Search for the cell housing the specified text and yield its [X, Y] center coordinate. 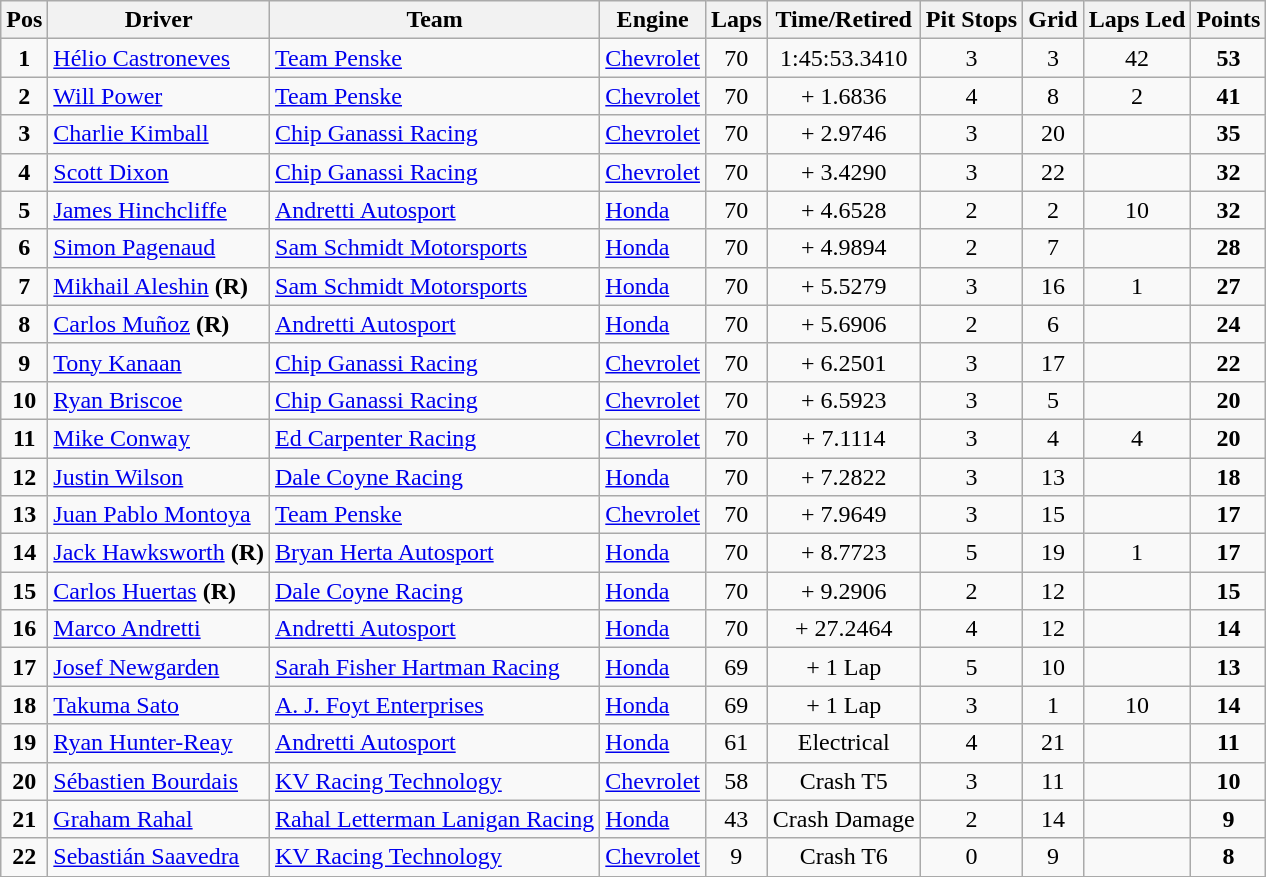
53 [1228, 58]
Crash T5 [844, 781]
+ 1.6836 [844, 96]
Laps [736, 20]
35 [1228, 134]
+ 5.6906 [844, 324]
Carlos Huertas (R) [159, 591]
61 [736, 743]
Sébastien Bourdais [159, 781]
+ 4.9894 [844, 248]
41 [1228, 96]
+ 6.5923 [844, 400]
Simon Pagenaud [159, 248]
+ 7.2822 [844, 477]
Grid [1053, 20]
Scott Dixon [159, 172]
Marco Andretti [159, 629]
Carlos Muñoz (R) [159, 324]
Will Power [159, 96]
Jack Hawksworth (R) [159, 553]
Pit Stops [971, 20]
28 [1228, 248]
Team [435, 20]
Graham Rahal [159, 819]
Bryan Herta Autosport [435, 553]
Pos [24, 20]
42 [1137, 58]
Electrical [844, 743]
Time/Retired [844, 20]
Rahal Letterman Lanigan Racing [435, 819]
+ 3.4290 [844, 172]
Juan Pablo Montoya [159, 515]
Engine [653, 20]
Hélio Castroneves [159, 58]
Points [1228, 20]
Sebastián Saavedra [159, 857]
+ 6.2501 [844, 362]
Crash Damage [844, 819]
Ryan Briscoe [159, 400]
Mikhail Aleshin (R) [159, 286]
Mike Conway [159, 438]
+ 7.9649 [844, 515]
James Hinchcliffe [159, 210]
27 [1228, 286]
Justin Wilson [159, 477]
Tony Kanaan [159, 362]
Crash T6 [844, 857]
A. J. Foyt Enterprises [435, 705]
+ 4.6528 [844, 210]
+ 5.5279 [844, 286]
0 [971, 857]
Driver [159, 20]
Sarah Fisher Hartman Racing [435, 667]
Ryan Hunter-Reay [159, 743]
+ 9.2906 [844, 591]
1:45:53.3410 [844, 58]
Josef Newgarden [159, 667]
+ 2.9746 [844, 134]
Laps Led [1137, 20]
+ 8.7723 [844, 553]
58 [736, 781]
+ 7.1114 [844, 438]
24 [1228, 324]
Charlie Kimball [159, 134]
43 [736, 819]
Takuma Sato [159, 705]
+ 27.2464 [844, 629]
Ed Carpenter Racing [435, 438]
